Locate the cell with the specified text and output its (X, Y) center coordinate. 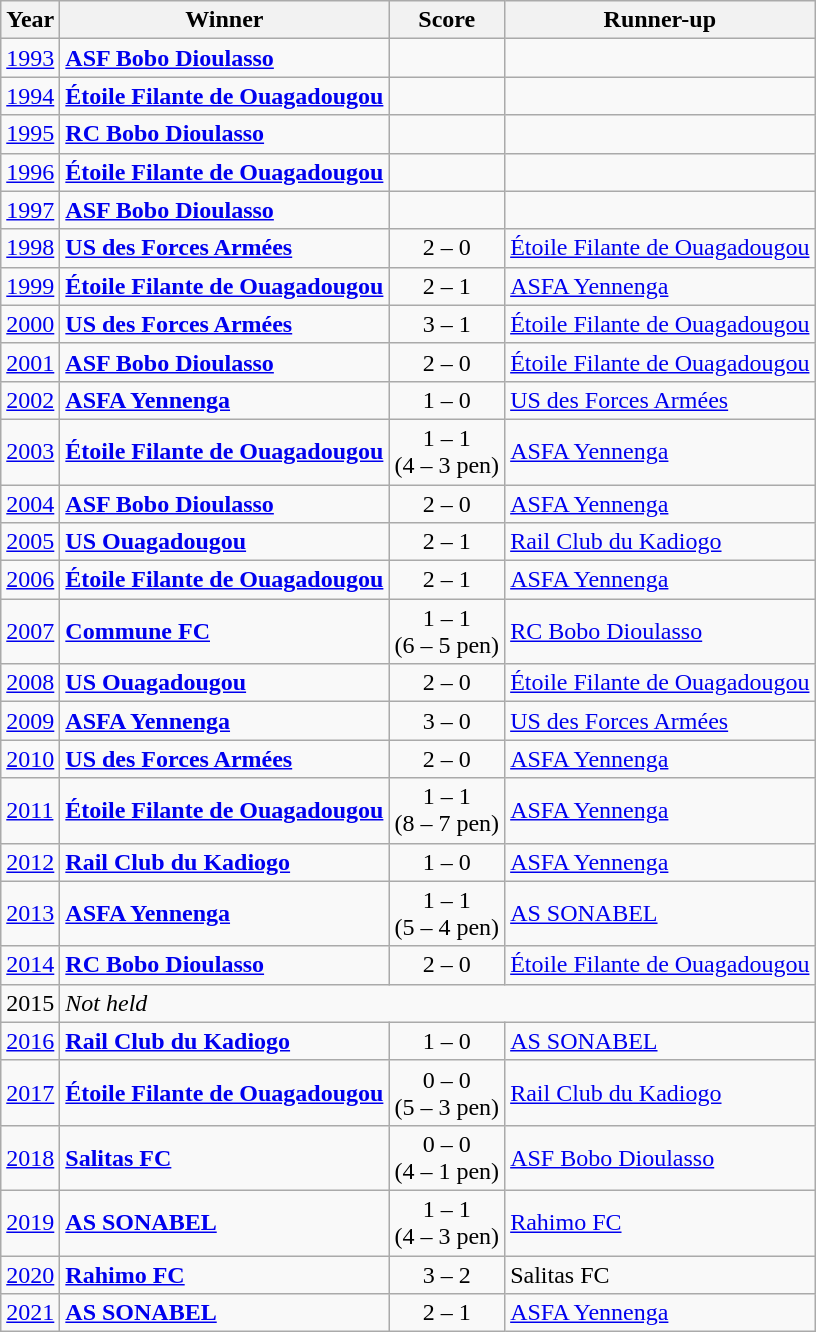
2020 (30, 1275)
Year (30, 20)
1997 (30, 210)
1996 (30, 172)
2014 (30, 965)
3 – 2 (447, 1275)
Not held (438, 1003)
1999 (30, 286)
2001 (30, 362)
0 – 0(5 – 3 pen) (447, 1092)
2010 (30, 759)
2018 (30, 1158)
2000 (30, 324)
1 – 1(5 – 4 pen) (447, 914)
Winner (224, 20)
2012 (30, 862)
3 – 0 (447, 721)
2002 (30, 400)
Runner-up (660, 20)
1998 (30, 248)
2017 (30, 1092)
1 – 1(6 – 5 pen) (447, 632)
2007 (30, 632)
2009 (30, 721)
2004 (30, 503)
Commune FC (224, 632)
2003 (30, 452)
1 – 1(8 – 7 pen) (447, 810)
2015 (30, 1003)
3 – 1 (447, 324)
1993 (30, 58)
2005 (30, 542)
2016 (30, 1041)
2006 (30, 580)
2013 (30, 914)
2011 (30, 810)
0 – 0(4 – 1 pen) (447, 1158)
Score (447, 20)
1995 (30, 134)
1994 (30, 96)
2019 (30, 1222)
2021 (30, 1313)
2008 (30, 683)
